Determine the [X, Y] coordinate at the center of the cell enclosing the given text.  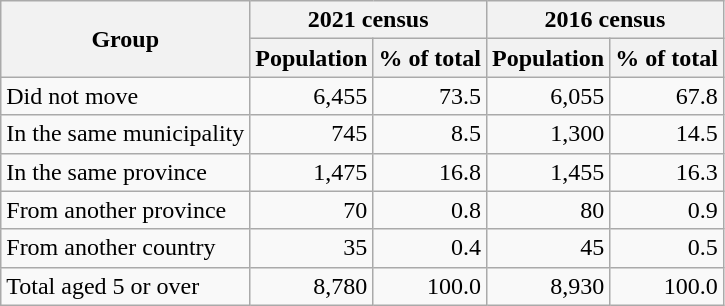
0.5 [667, 248]
From another province [126, 210]
16.3 [667, 172]
From another country [126, 248]
2016 census [606, 20]
6,055 [548, 96]
1,455 [548, 172]
35 [312, 248]
16.8 [430, 172]
67.8 [667, 96]
8.5 [430, 134]
2021 census [368, 20]
Total aged 5 or over [126, 286]
745 [312, 134]
80 [548, 210]
8,930 [548, 286]
6,455 [312, 96]
0.9 [667, 210]
1,300 [548, 134]
0.4 [430, 248]
14.5 [667, 134]
8,780 [312, 286]
In the same municipality [126, 134]
1,475 [312, 172]
Group [126, 39]
73.5 [430, 96]
Did not move [126, 96]
In the same province [126, 172]
0.8 [430, 210]
45 [548, 248]
70 [312, 210]
